Output the (X, Y) coordinate of the center of the cell containing the given text.  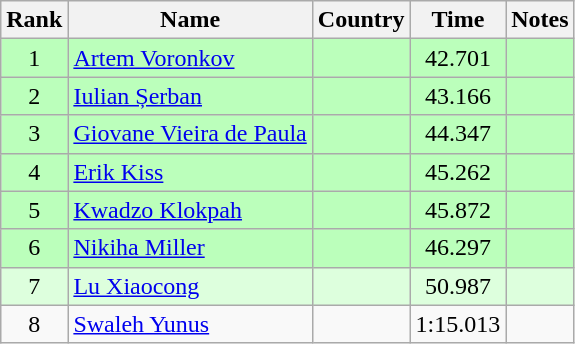
44.347 (458, 134)
50.987 (458, 286)
45.262 (458, 172)
5 (34, 210)
3 (34, 134)
Notes (540, 20)
42.701 (458, 58)
45.872 (458, 210)
1:15.013 (458, 324)
1 (34, 58)
Iulian Șerban (190, 96)
6 (34, 248)
Lu Xiaocong (190, 286)
2 (34, 96)
4 (34, 172)
7 (34, 286)
Kwadzo Klokpah (190, 210)
Nikiha Miller (190, 248)
Rank (34, 20)
Giovane Vieira de Paula (190, 134)
8 (34, 324)
Country (361, 20)
Erik Kiss (190, 172)
Artem Voronkov (190, 58)
46.297 (458, 248)
Swaleh Yunus (190, 324)
43.166 (458, 96)
Time (458, 20)
Name (190, 20)
